For the text-containing cell, return its midpoint in [x, y] coordinate format. 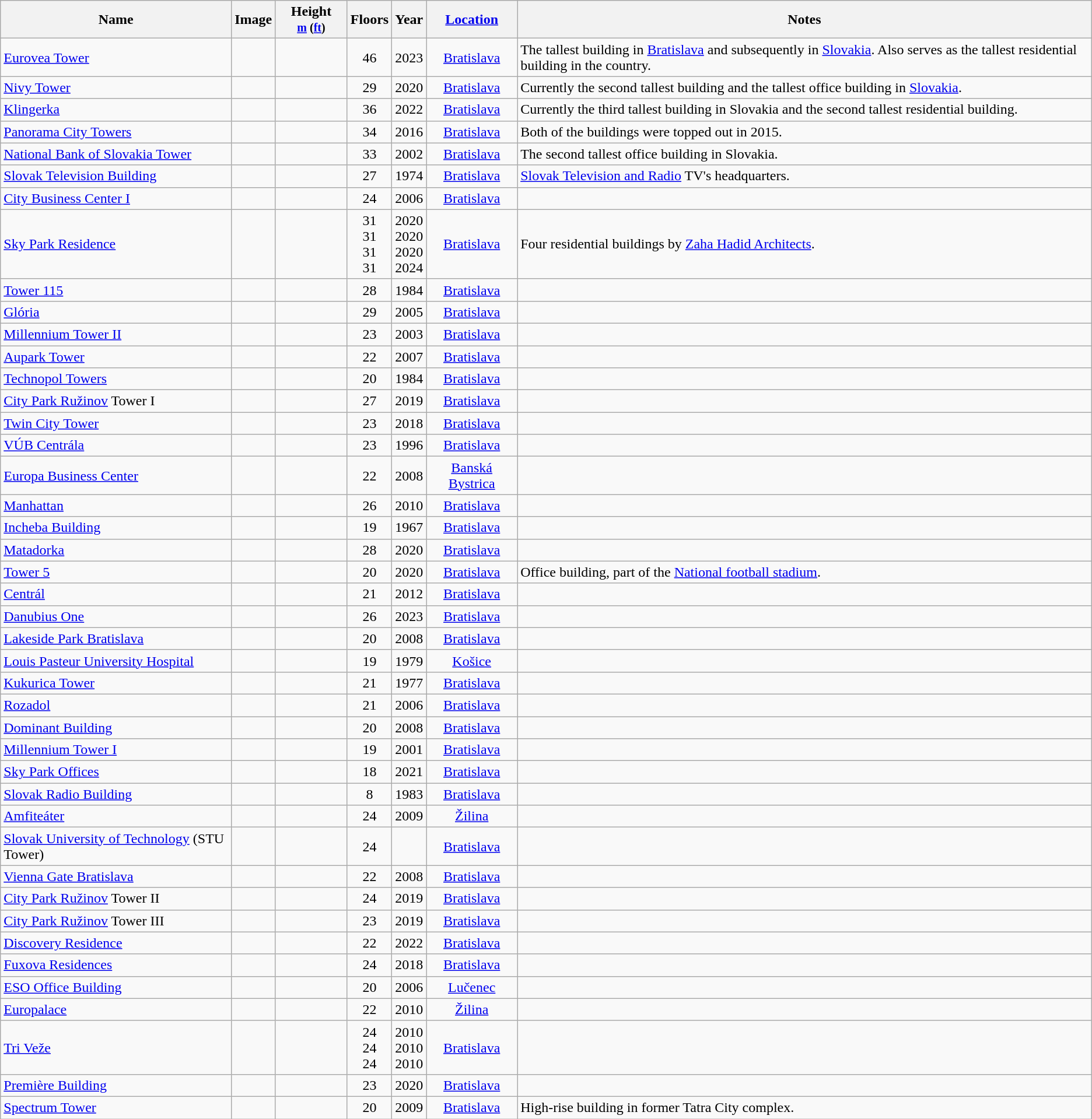
Slovak Radio Building [116, 794]
Première Building [116, 1085]
1967 [409, 528]
Lučenec [472, 987]
National Bank of Slovakia Tower [116, 154]
1974 [409, 176]
ESO Office Building [116, 987]
Fuxova Residences [116, 965]
Notes [805, 20]
Amfiteáter [116, 816]
Panorama City Towers [116, 132]
2012 [409, 594]
Vienna Gate Bratislava [116, 876]
Tri Veže [116, 1047]
Discovery Residence [116, 943]
Twin City Tower [116, 423]
Lakeside Park Bratislava [116, 639]
18 [369, 772]
36 [369, 110]
33 [369, 154]
Klingerka [116, 110]
Centrál [116, 594]
Nivy Tower [116, 87]
Floors [369, 20]
Rozadol [116, 705]
31313131 [369, 244]
Currently the second tallest building and the tallest office building in Slovakia. [805, 87]
2016 [409, 132]
High-rise building in former Tatra City complex. [805, 1107]
VÚB Centrála [116, 446]
Kukurica Tower [116, 683]
1977 [409, 683]
Millennium Tower I [116, 750]
46 [369, 57]
Both of the buildings were topped out in 2015. [805, 132]
Slovak University of Technology (STU Tower) [116, 847]
Eurovea Tower [116, 57]
2002 [409, 154]
Sky Park Residence [116, 244]
Tower 5 [116, 572]
2007 [409, 356]
1996 [409, 446]
2003 [409, 334]
Danubius One [116, 616]
Image [253, 20]
242424 [369, 1047]
2001 [409, 750]
The second tallest office building in Slovakia. [805, 154]
Name [116, 20]
City Business Center I [116, 198]
Incheba Building [116, 528]
City Park Ružinov Tower II [116, 899]
The tallest building in Bratislava and subsequently in Slovakia. Also serves as the tallest residential building in the country. [805, 57]
Location [472, 20]
2020202020202024 [409, 244]
Glória [116, 312]
Slovak Television Building [116, 176]
8 [369, 794]
Currently the third tallest building in Slovakia and the second tallest residential building. [805, 110]
Millennium Tower II [116, 334]
Sky Park Offices [116, 772]
Four residential buildings by Zaha Hadid Architects. [805, 244]
Office building, part of the National football stadium. [805, 572]
201020102010 [409, 1047]
City Park Ružinov Tower III [116, 921]
Technopol Towers [116, 379]
Košice [472, 661]
Spectrum Tower [116, 1107]
Tower 115 [116, 290]
2005 [409, 312]
Aupark Tower [116, 356]
2021 [409, 772]
Matadorka [116, 550]
Heightm (ft) [311, 20]
Dominant Building [116, 727]
Year [409, 20]
Louis Pasteur University Hospital [116, 661]
Banská Bystrica [472, 476]
1979 [409, 661]
1983 [409, 794]
34 [369, 132]
Manhattan [116, 506]
Slovak Television and Radio TV's headquarters. [805, 176]
Europa Business Center [116, 476]
City Park Ružinov Tower I [116, 401]
Europalace [116, 1009]
